Scan for the cell matching the given text and deliver its (x, y) coordinate at center. 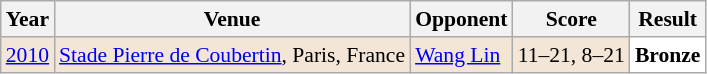
11–21, 8–21 (572, 55)
Result (668, 19)
Opponent (462, 19)
Stade Pierre de Coubertin, Paris, France (232, 55)
Score (572, 19)
Wang Lin (462, 55)
Venue (232, 19)
2010 (28, 55)
Bronze (668, 55)
Year (28, 19)
